Scan for the cell matching the given text and deliver its [X, Y] coordinate at center. 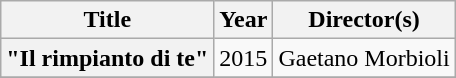
Year [244, 20]
Gaetano Morbioli [364, 58]
Title [108, 20]
"Il rimpianto di te" [108, 58]
2015 [244, 58]
Director(s) [364, 20]
